Output the [X, Y] coordinate of the center of the cell containing the given text.  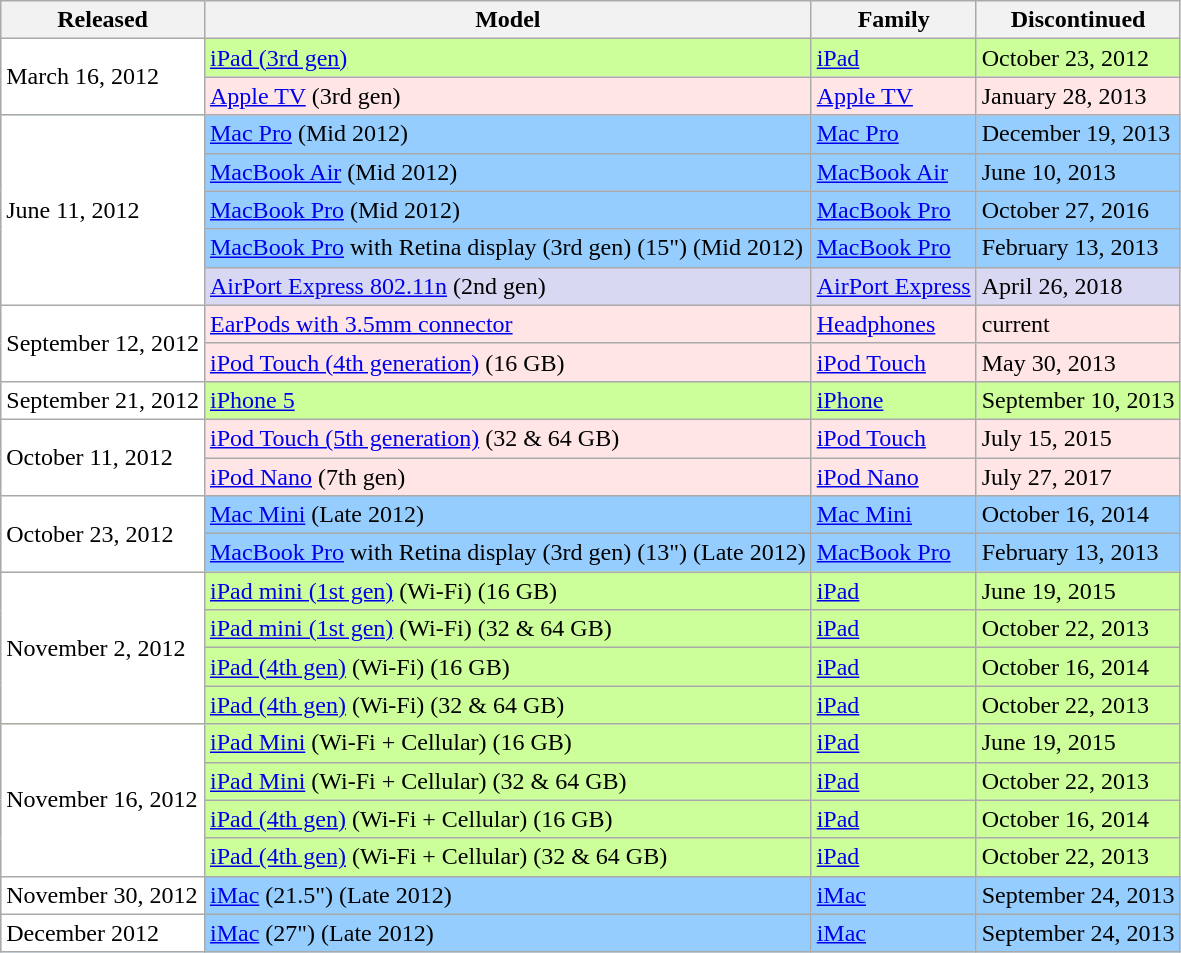
November 16, 2012 [103, 800]
January 28, 2013 [1078, 96]
July 15, 2015 [1078, 438]
iPad Mini (Wi-Fi + Cellular) (32 & 64 GB) [508, 781]
AirPort Express [894, 286]
Released [103, 20]
MacBook Air [894, 172]
MacBook Air (Mid 2012) [508, 172]
Mac Mini (Late 2012) [508, 515]
April 26, 2018 [1078, 286]
March 16, 2012 [103, 77]
MacBook Pro with Retina display (3rd gen) (13") (Late 2012) [508, 553]
December 2012 [103, 933]
May 30, 2013 [1078, 362]
September 10, 2013 [1078, 400]
Family [894, 20]
Discontinued [1078, 20]
MacBook Pro with Retina display (3rd gen) (15") (Mid 2012) [508, 248]
iPad (3rd gen) [508, 58]
Apple TV (3rd gen) [508, 96]
iPad (4th gen) (Wi-Fi + Cellular) (16 GB) [508, 819]
iPad Mini (Wi-Fi + Cellular) (16 GB) [508, 743]
iPhone 5 [508, 400]
Mac Pro [894, 134]
MacBook Pro (Mid 2012) [508, 210]
October 11, 2012 [103, 457]
iPad mini (1st gen) (Wi-Fi) (32 & 64 GB) [508, 629]
June 11, 2012 [103, 210]
iPad (4th gen) (Wi-Fi + Cellular) (32 & 64 GB) [508, 857]
iPad mini (1st gen) (Wi-Fi) (16 GB) [508, 591]
iPad (4th gen) (Wi-Fi) (16 GB) [508, 667]
Headphones [894, 324]
iMac (27") (Late 2012) [508, 933]
September 12, 2012 [103, 343]
November 30, 2012 [103, 895]
iPod Nano [894, 477]
Mac Pro (Mid 2012) [508, 134]
September 21, 2012 [103, 400]
October 27, 2016 [1078, 210]
June 10, 2013 [1078, 172]
iPod Touch (5th generation) (32 & 64 GB) [508, 438]
current [1078, 324]
AirPort Express 802.11n (2nd gen) [508, 286]
EarPods with 3.5mm connector [508, 324]
iPad (4th gen) (Wi-Fi) (32 & 64 GB) [508, 705]
July 27, 2017 [1078, 477]
iPhone [894, 400]
Model [508, 20]
iPod Touch (4th generation) (16 GB) [508, 362]
iMac (21.5") (Late 2012) [508, 895]
Apple TV [894, 96]
iPod Nano (7th gen) [508, 477]
Mac Mini [894, 515]
November 2, 2012 [103, 648]
December 19, 2013 [1078, 134]
